From the cell containing the given text, extract its center point as (x, y) coordinate. 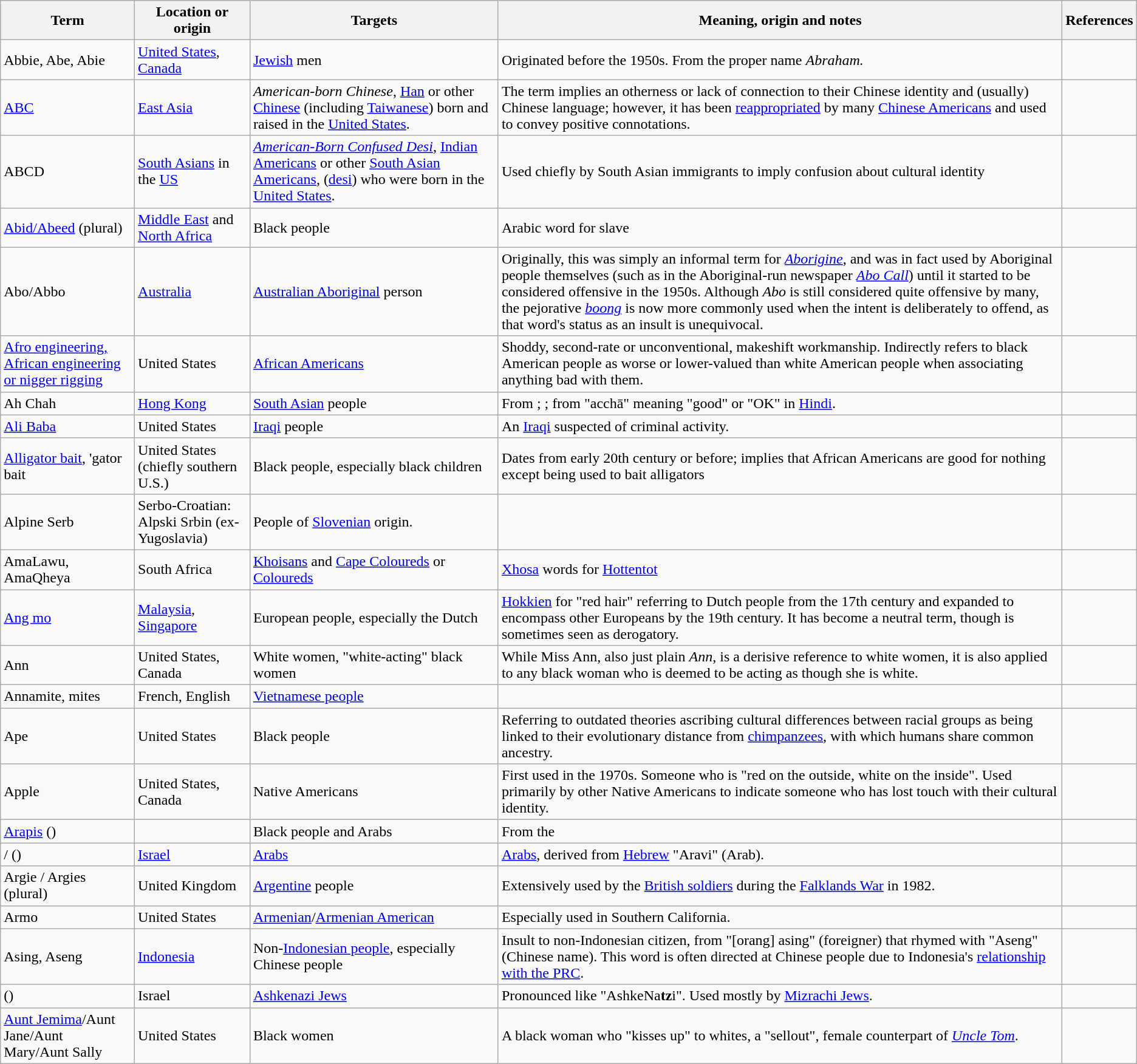
References (1099, 21)
Dates from early 20th century or before; implies that African Americans are good for nothing except being used to bait alligators (780, 466)
Asing, Aseng (68, 957)
Arapis () (68, 831)
People of Slovenian origin. (374, 522)
Native Americans (374, 792)
AmaLawu, AmaQheya (68, 570)
An Iraqi suspected of criminal activity. (780, 426)
Alpine Serb (68, 522)
American-born Chinese, Han or other Chinese (including Taiwanese) born and raised in the United States. (374, 107)
Ashkenazi Jews (374, 996)
Non-Indonesian people, especially Chinese people (374, 957)
Extensively used by the British soldiers during the Falklands War in 1982. (780, 885)
Vietnamese people (374, 697)
United States (chiefly southern U.S.) (193, 466)
() (68, 996)
A black woman who "kisses up" to whites, a "sellout", female counterpart of Uncle Tom. (780, 1035)
Abid/Abeed (plural) (68, 227)
Annamite, mites (68, 697)
Especially used in Southern California. (780, 917)
Serbo-Croatian: Alpski Srbin (ex-Yugoslavia) (193, 522)
Ape (68, 736)
Armo (68, 917)
Middle East and North Africa (193, 227)
Argentine people (374, 885)
Indonesia (193, 957)
Apple (68, 792)
Pronounced like "AshkeNatzi". Used mostly by Mizrachi Jews. (780, 996)
Ali Baba (68, 426)
Abbie, Abe, Abie (68, 60)
East Asia (193, 107)
Armenian/Armenian American (374, 917)
Abo/Abbo (68, 292)
From the (780, 831)
Australia (193, 292)
South Asian people (374, 403)
American-Born Confused Desi, Indian Americans or other South Asian Americans, (desi) who were born in the United States. (374, 171)
United Kingdom (193, 885)
Black people, especially black children (374, 466)
African Americans (374, 364)
From ; ; from "acchā" meaning "good" or "OK" in Hindi. (780, 403)
Malaysia, Singapore (193, 617)
ABC (68, 107)
Aunt Jemima/Aunt Jane/Aunt Mary/Aunt Sally (68, 1035)
Arabs, derived from Hebrew "Aravi" (Arab). (780, 854)
Ann (68, 666)
Jewish men (374, 60)
ABCD (68, 171)
Black women (374, 1035)
Ang mo (68, 617)
Black people and Arabs (374, 831)
White women, "white-acting" black women (374, 666)
Hong Kong (193, 403)
Meaning, origin and notes (780, 21)
Xhosa words for Hottentot (780, 570)
Iraqi people (374, 426)
Australian Aboriginal person (374, 292)
Alligator bait, 'gator bait (68, 466)
Term (68, 21)
Targets (374, 21)
European people, especially the Dutch (374, 617)
South Africa (193, 570)
/ () (68, 854)
Argie / Argies (plural) (68, 885)
South Asians in the US (193, 171)
Location or origin (193, 21)
Afro engineering, African engineering or nigger rigging (68, 364)
Used chiefly by South Asian immigrants to imply confusion about cultural identity (780, 171)
Arabic word for slave (780, 227)
French, English (193, 697)
Ah Chah (68, 403)
Arabs (374, 854)
Originated before the 1950s. From the proper name Abraham. (780, 60)
Khoisans and Cape Coloureds or Coloureds (374, 570)
